Locate the cell with the specified text and output its (x, y) center coordinate. 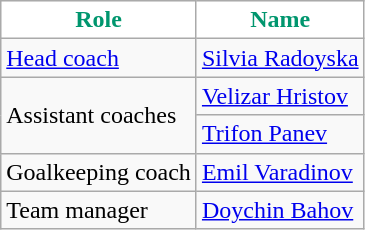
Trifon Panev (280, 134)
Role (99, 20)
Team manager (99, 210)
Velizar Hristov (280, 96)
Emil Varadinov (280, 172)
Doychin Bahov (280, 210)
Silvia Radoyska (280, 58)
Assistant coaches (99, 115)
Head coach (99, 58)
Goalkeeping coach (99, 172)
Name (280, 20)
